Capture the cell that displays the provided text and extract its (x, y) central coordinate. 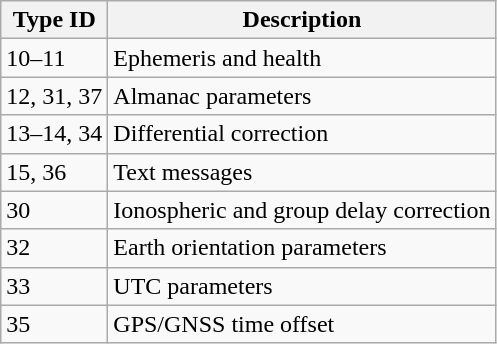
Ephemeris and health (302, 58)
UTC parameters (302, 286)
33 (54, 286)
Description (302, 20)
Earth orientation parameters (302, 248)
13–14, 34 (54, 134)
15, 36 (54, 172)
32 (54, 248)
10–11 (54, 58)
Ionospheric and group delay correction (302, 210)
GPS/GNSS time offset (302, 324)
12, 31, 37 (54, 96)
Differential correction (302, 134)
Text messages (302, 172)
Almanac parameters (302, 96)
35 (54, 324)
30 (54, 210)
Type ID (54, 20)
